Identify which cell holds the provided text, then report its [x, y] central coordinate. 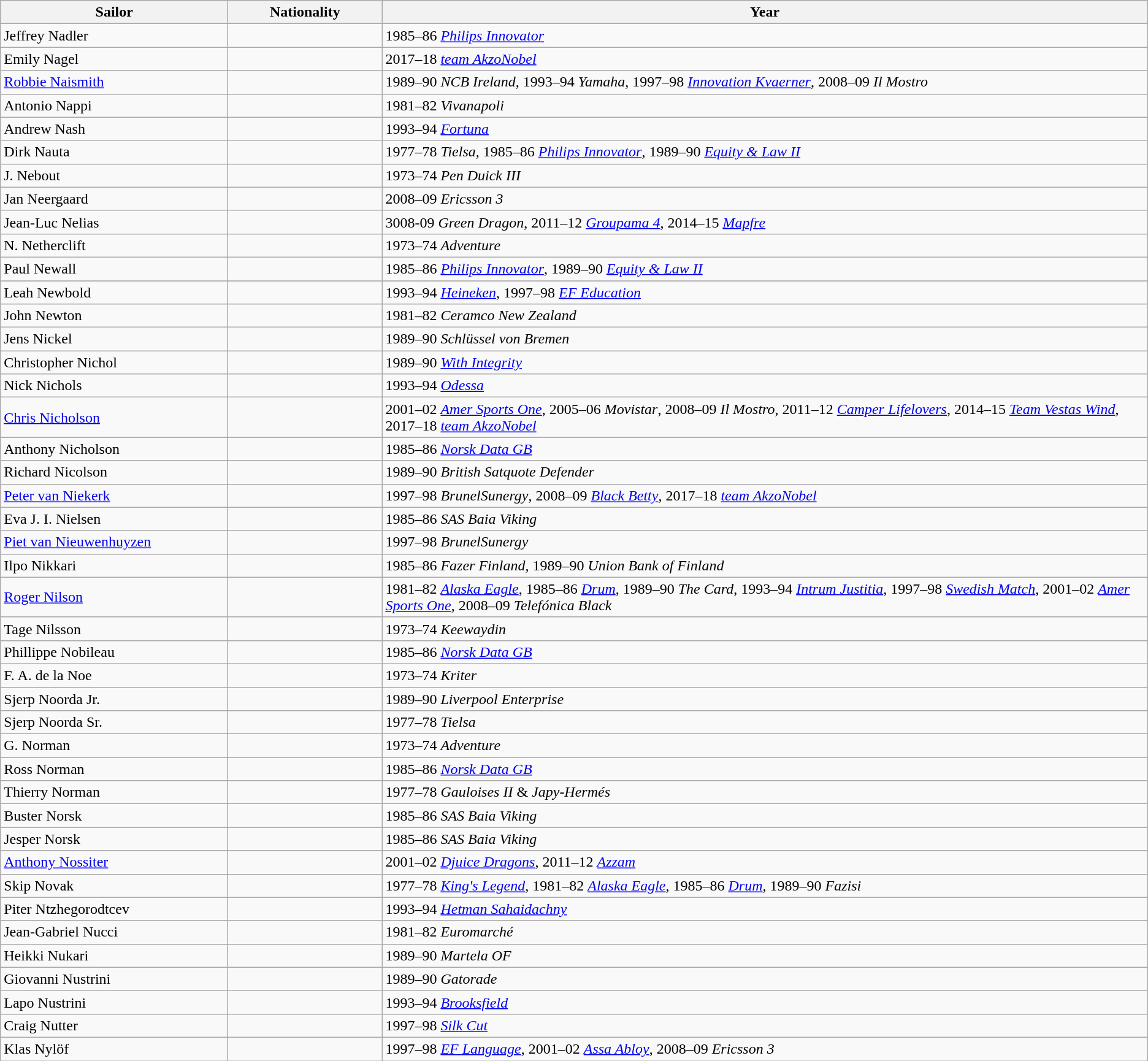
1989–90 Schlüssel von Bremen [765, 339]
Thierry Norman [114, 792]
Nationality [305, 12]
Jean-Luc Nelias [114, 222]
Chris Nicholson [114, 417]
Nick Nichols [114, 386]
Anthony Nossiter [114, 862]
2001–02 Amer Sports One, 2005–06 Movistar, 2008–09 Il Mostro, 2011–12 Camper Lifelovers, 2014–15 Team Vestas Wind, 2017–18 team AkzoNobel [765, 417]
N. Netherclift [114, 245]
Year [765, 12]
1997–98 Silk Cut [765, 1025]
1993–94 Hetman Sahaidachny [765, 909]
Jan Neergaard [114, 199]
Ross Norman [114, 769]
1997–98 EF Language, 2001–02 Assa Abloy, 2008–09 Ericsson 3 [765, 1049]
Skip Novak [114, 886]
Phillippe Nobileau [114, 652]
Giovanni Nustrini [114, 979]
Ilpo Nikkari [114, 565]
1973–74 Keewaydin [765, 629]
1993–94 Brooksfield [765, 1002]
1989–90 Liverpool Enterprise [765, 699]
1985–86 Philips Innovator, 1989–90 Equity & Law II [765, 269]
Roger Nilson [114, 597]
Piter Ntzhegorodtcev [114, 909]
1993–94 Odessa [765, 386]
Lapo Nustrini [114, 1002]
2001–02 Djuice Dragons, 2011–12 Azzam [765, 862]
G. Norman [114, 746]
1973–74 Kriter [765, 675]
Jeffrey Nadler [114, 36]
Klas Nylöf [114, 1049]
Craig Nutter [114, 1025]
1977–78 King's Legend, 1981–82 Alaska Eagle, 1985–86 Drum, 1989–90 Fazisi [765, 886]
Jens Nickel [114, 339]
Jean-Gabriel Nucci [114, 932]
Christopher Nichol [114, 362]
Sjerp Noorda Sr. [114, 722]
Anthony Nicholson [114, 449]
1981–82 Vivanapoli [765, 105]
Eva J. I. Nielsen [114, 519]
Buster Norsk [114, 816]
Sjerp Noorda Jr. [114, 699]
Sailor [114, 12]
1977–78 Gauloises II & Japy-Hermés [765, 792]
1989–90 With Integrity [765, 362]
Jesper Norsk [114, 839]
1989–90 British Satquote Defender [765, 472]
Emily Nagel [114, 59]
1989–90 Gatorade [765, 979]
Andrew Nash [114, 129]
Dirk Nauta [114, 152]
F. A. de la Noe [114, 675]
1977–78 Tielsa [765, 722]
Robbie Naismith [114, 82]
1989–90 NCB Ireland, 1993–94 Yamaha, 1997–98 Innovation Kvaerner, 2008–09 Il Mostro [765, 82]
Tage Nilsson [114, 629]
1997–98 BrunelSunergy [765, 542]
Peter van Niekerk [114, 496]
Heikki Nukari [114, 956]
3008-09 Green Dragon, 2011–12 Groupama 4, 2014–15 Mapfre [765, 222]
1977–78 Tielsa, 1985–86 Philips Innovator, 1989–90 Equity & Law II [765, 152]
Piet van Nieuwenhuyzen [114, 542]
John Newton [114, 316]
Paul Newall [114, 269]
1989–90 Martela OF [765, 956]
1993–94 Heineken, 1997–98 EF Education [765, 293]
1993–94 Fortuna [765, 129]
J. Nebout [114, 175]
Richard Nicolson [114, 472]
2008–09 Ericsson 3 [765, 199]
1973–74 Pen Duick III [765, 175]
1981–82 Ceramco New Zealand [765, 316]
1985–86 Philips Innovator [765, 36]
1981–82 Euromarché [765, 932]
Antonio Nappi [114, 105]
2017–18 team AkzoNobel [765, 59]
1985–86 Fazer Finland, 1989–90 Union Bank of Finland [765, 565]
1997–98 BrunelSunergy, 2008–09 Black Betty, 2017–18 team AkzoNobel [765, 496]
Leah Newbold [114, 293]
